Capture the cell that displays the provided text and extract its (X, Y) central coordinate. 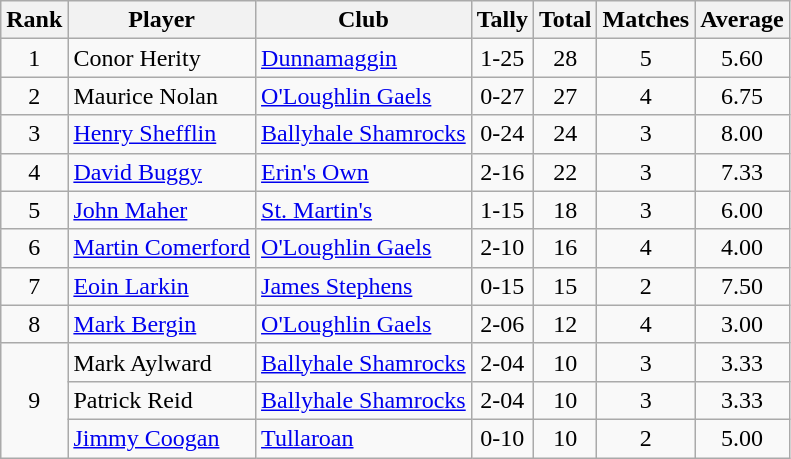
David Buggy (162, 172)
Matches (646, 20)
Martin Comerford (162, 248)
Conor Herity (162, 58)
28 (565, 58)
Jimmy Coogan (162, 438)
Dunnamaggin (364, 58)
2-16 (502, 172)
24 (565, 134)
0-24 (502, 134)
Mark Bergin (162, 324)
7.33 (742, 172)
7 (34, 286)
Erin's Own (364, 172)
27 (565, 96)
2-10 (502, 248)
1 (34, 58)
8.00 (742, 134)
Tally (502, 20)
John Maher (162, 210)
18 (565, 210)
22 (565, 172)
James Stephens (364, 286)
6.00 (742, 210)
5.00 (742, 438)
5.60 (742, 58)
St. Martin's (364, 210)
15 (565, 286)
Rank (34, 20)
Patrick Reid (162, 400)
8 (34, 324)
12 (565, 324)
Average (742, 20)
6 (34, 248)
0-27 (502, 96)
6.75 (742, 96)
2-06 (502, 324)
7.50 (742, 286)
3.00 (742, 324)
Henry Shefflin (162, 134)
0-15 (502, 286)
Player (162, 20)
Eoin Larkin (162, 286)
9 (34, 400)
0-10 (502, 438)
Maurice Nolan (162, 96)
Mark Aylward (162, 362)
Total (565, 20)
Tullaroan (364, 438)
Club (364, 20)
16 (565, 248)
1-15 (502, 210)
1-25 (502, 58)
4.00 (742, 248)
